Search for the cell housing the specified text and yield its [x, y] center coordinate. 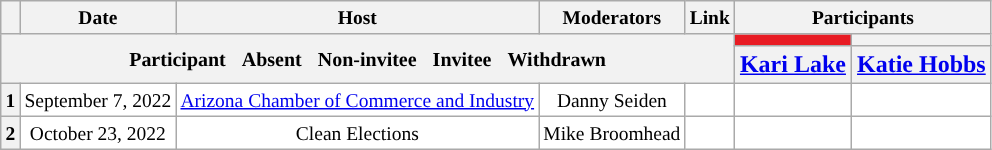
1 [10, 100]
Host [358, 18]
Date [98, 18]
October 23, 2022 [98, 132]
Kari Lake [792, 64]
September 7, 2022 [98, 100]
Participants [862, 18]
Katie Hobbs [921, 64]
Arizona Chamber of Commerce and Industry [358, 100]
2 [10, 132]
Danny Seiden [612, 100]
Participant Absent Non-invitee Invitee Withdrawn [368, 58]
Mike Broomhead [612, 132]
Moderators [612, 18]
Link [710, 18]
Clean Elections [358, 132]
